Extract the [X, Y] coordinate from the center of the cell holding the provided text.  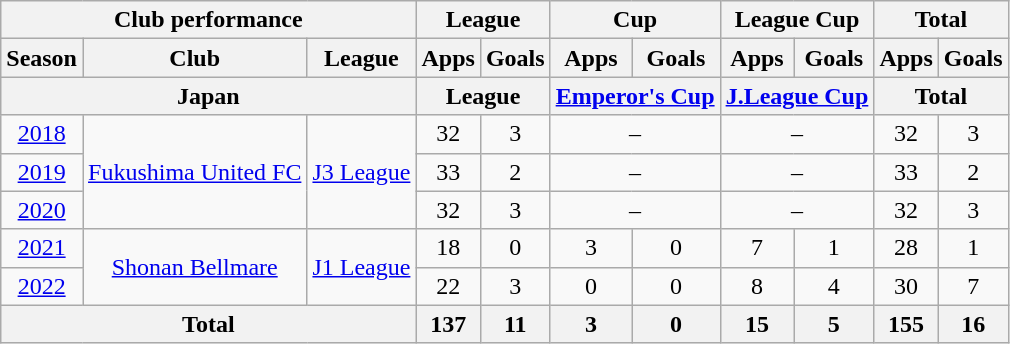
8 [757, 286]
Shonan Bellmare [194, 267]
J.League Cup [797, 96]
Cup [635, 20]
Club [194, 58]
2020 [42, 210]
22 [448, 286]
2018 [42, 134]
Season [42, 58]
2021 [42, 248]
Club performance [208, 20]
28 [906, 248]
4 [834, 286]
J3 League [362, 172]
16 [973, 324]
Fukushima United FC [194, 172]
137 [448, 324]
Japan [208, 96]
League Cup [797, 20]
155 [906, 324]
2019 [42, 172]
Emperor's Cup [635, 96]
5 [834, 324]
15 [757, 324]
J1 League [362, 267]
2022 [42, 286]
18 [448, 248]
11 [515, 324]
30 [906, 286]
